Extract the (x, y) coordinate from the center of the cell holding the provided text.  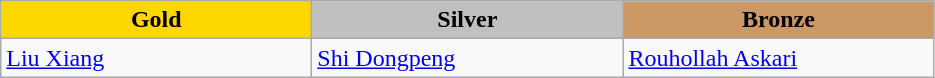
Bronze (778, 20)
Liu Xiang (156, 58)
Rouhollah Askari (778, 58)
Shi Dongpeng (468, 58)
Gold (156, 20)
Silver (468, 20)
